Determine the [x, y] coordinate at the center of the cell enclosing the given text.  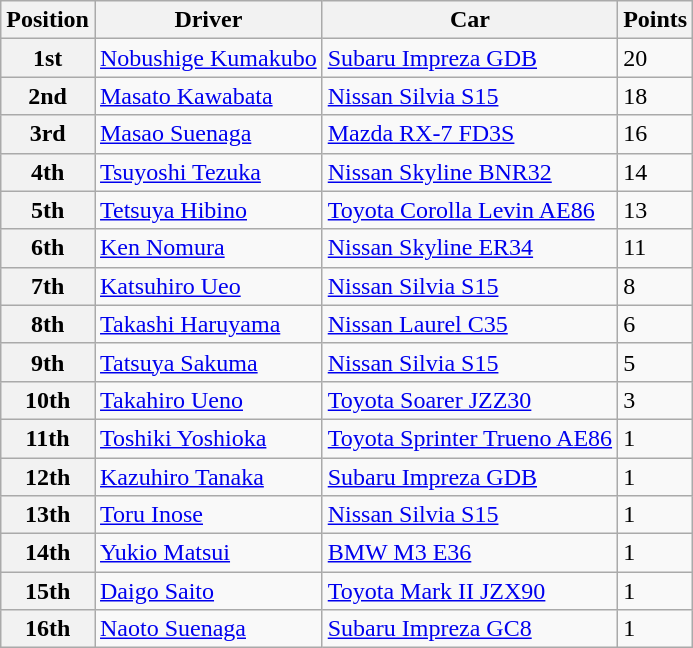
Nissan Laurel C35 [470, 324]
14th [48, 553]
5 [656, 362]
5th [48, 210]
Toyota Corolla Levin AE86 [470, 210]
20 [656, 58]
11 [656, 248]
8 [656, 286]
Nobushige Kumakubo [208, 58]
10th [48, 400]
Car [470, 20]
16th [48, 629]
Tsuyoshi Tezuka [208, 172]
Tetsuya Hibino [208, 210]
11th [48, 438]
Mazda RX-7 FD3S [470, 134]
15th [48, 591]
9th [48, 362]
Takahiro Ueno [208, 400]
16 [656, 134]
3 [656, 400]
Kazuhiro Tanaka [208, 477]
Nissan Skyline BNR32 [470, 172]
18 [656, 96]
4th [48, 172]
BMW M3 E36 [470, 553]
1st [48, 58]
Masato Kawabata [208, 96]
Katsuhiro Ueo [208, 286]
6th [48, 248]
Yukio Matsui [208, 553]
Toyota Sprinter Trueno AE86 [470, 438]
13th [48, 515]
14 [656, 172]
Masao Suenaga [208, 134]
Position [48, 20]
13 [656, 210]
Tatsuya Sakuma [208, 362]
6 [656, 324]
Nissan Skyline ER34 [470, 248]
Points [656, 20]
Daigo Saito [208, 591]
12th [48, 477]
Toyota Soarer JZZ30 [470, 400]
Driver [208, 20]
Subaru Impreza GC8 [470, 629]
2nd [48, 96]
Toru Inose [208, 515]
Toshiki Yoshioka [208, 438]
Toyota Mark II JZX90 [470, 591]
7th [48, 286]
Takashi Haruyama [208, 324]
3rd [48, 134]
8th [48, 324]
Ken Nomura [208, 248]
Naoto Suenaga [208, 629]
